Return the (X, Y) coordinate for the center point of the cell that contains the specified text.  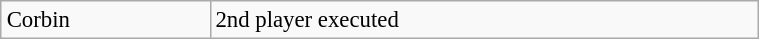
Corbin (106, 20)
2nd player executed (484, 20)
